From the cell containing the given text, extract its center point as (x, y) coordinate. 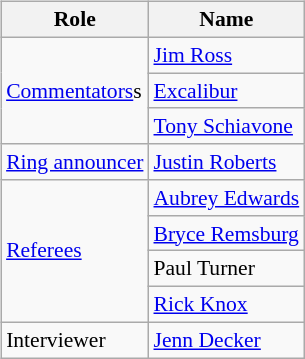
Interviewer (74, 340)
Excalibur (226, 91)
Role (74, 20)
Justin Roberts (226, 162)
Jim Ross (226, 55)
Bryce Remsburg (226, 233)
Jenn Decker (226, 340)
Commentatorss (74, 90)
Paul Turner (226, 269)
Tony Schiavone (226, 126)
Aubrey Edwards (226, 198)
Referees (74, 251)
Rick Knox (226, 305)
Ring announcer (74, 162)
Name (226, 20)
